Identify which cell holds the provided text, then report its [x, y] central coordinate. 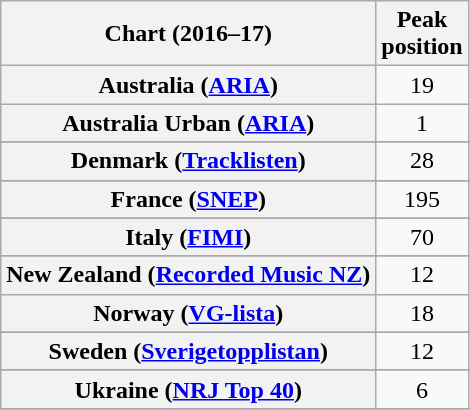
195 [422, 199]
19 [422, 85]
New Zealand (Recorded Music NZ) [188, 275]
70 [422, 237]
Australia Urban (ARIA) [188, 123]
28 [422, 161]
1 [422, 123]
Italy (FIMI) [188, 237]
Chart (2016–17) [188, 34]
18 [422, 313]
Australia (ARIA) [188, 85]
Norway (VG-lista) [188, 313]
Peak position [422, 34]
Ukraine (NRJ Top 40) [188, 389]
Sweden (Sverigetopplistan) [188, 351]
France (SNEP) [188, 199]
6 [422, 389]
Denmark (Tracklisten) [188, 161]
